Provide the [x, y] coordinate of the cell's center where the given text is located.  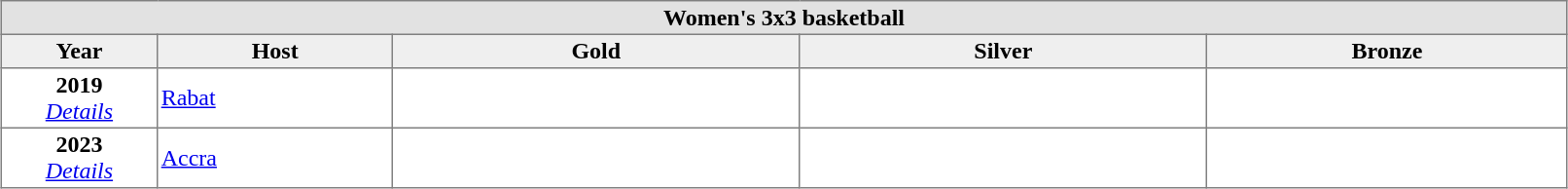
Accra [275, 158]
2023Details [80, 158]
2019Details [80, 98]
Silver [1004, 51]
Women's 3x3 basketball [784, 18]
Rabat [275, 98]
Host [275, 51]
Year [80, 51]
Gold [595, 51]
Bronze [1387, 51]
